Determine the [x, y] coordinate at the center of the cell enclosing the given text.  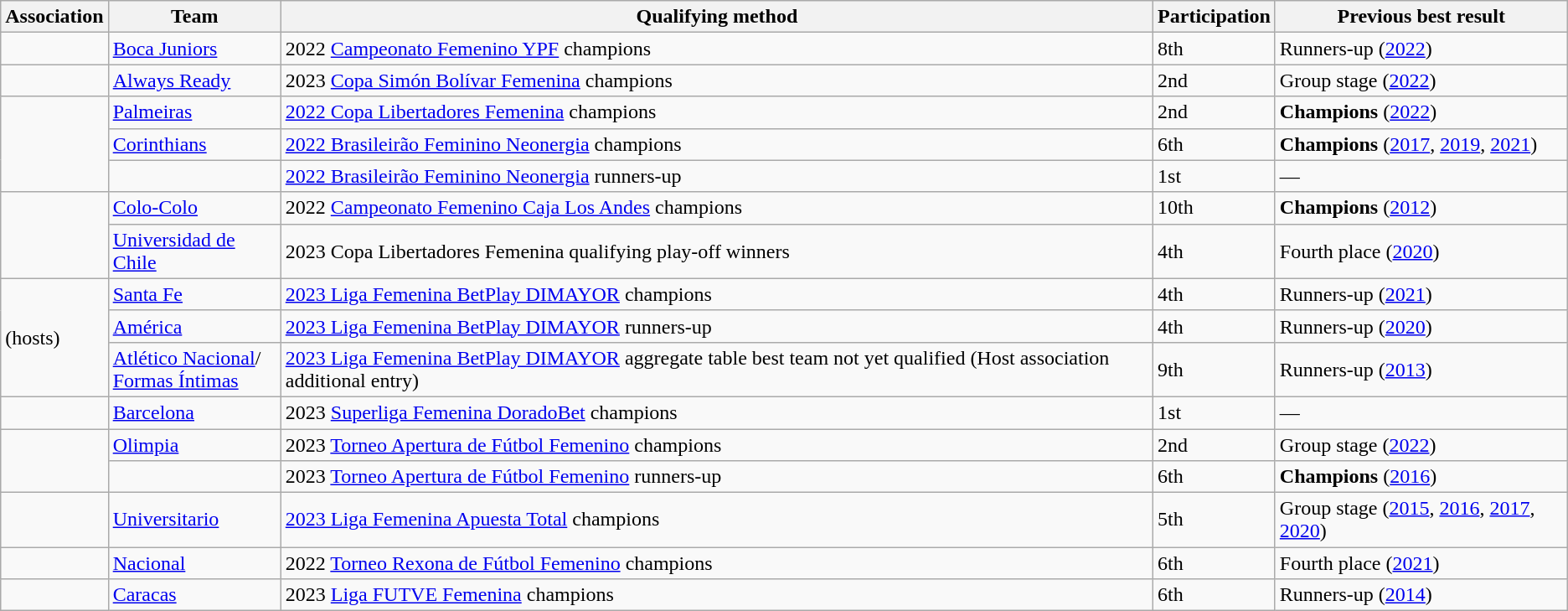
Universitario [194, 520]
Boca Juniors [194, 49]
5th [1215, 520]
Champions (2022) [1421, 112]
2022 Brasileirão Feminino Neonergia champions [717, 144]
8th [1215, 49]
2023 Copa Libertadores Femenina qualifying play-off winners [717, 251]
2023 Liga Femenina BetPlay DIMAYOR champions [717, 294]
Nacional [194, 563]
Corinthians [194, 144]
2023 Torneo Apertura de Fútbol Femenino champions [717, 445]
Runners-up (2022) [1421, 49]
Atlético Nacional/Formas Íntimas [194, 369]
2023 Torneo Apertura de Fútbol Femenino runners-up [717, 477]
Team [194, 17]
Fourth place (2021) [1421, 563]
Palmeiras [194, 112]
2022 Campeonato Femenino Caja Los Andes champions [717, 208]
Previous best result [1421, 17]
2022 Copa Libertadores Femenina champions [717, 112]
10th [1215, 208]
Colo-Colo [194, 208]
Universidad de Chile [194, 251]
Olimpia [194, 445]
Runners-up (2020) [1421, 326]
(hosts) [54, 337]
2023 Liga Femenina BetPlay DIMAYOR runners-up [717, 326]
Runners-up (2013) [1421, 369]
9th [1215, 369]
Always Ready [194, 80]
Group stage (2015, 2016, 2017, 2020) [1421, 520]
2022 Campeonato Femenino YPF champions [717, 49]
2022 Brasileirão Feminino Neonergia runners-up [717, 176]
Santa Fe [194, 294]
América [194, 326]
Caracas [194, 595]
2023 Superliga Femenina DoradoBet champions [717, 412]
Champions (2017, 2019, 2021) [1421, 144]
2023 Liga Femenina BetPlay DIMAYOR aggregate table best team not yet qualified (Host association additional entry) [717, 369]
2022 Torneo Rexona de Fútbol Femenino champions [717, 563]
Qualifying method [717, 17]
Champions (2012) [1421, 208]
Barcelona [194, 412]
2023 Liga FUTVE Femenina champions [717, 595]
Runners-up (2021) [1421, 294]
Runners-up (2014) [1421, 595]
Participation [1215, 17]
2023 Liga Femenina Apuesta Total champions [717, 520]
Champions (2016) [1421, 477]
Fourth place (2020) [1421, 251]
Association [54, 17]
2023 Copa Simón Bolívar Femenina champions [717, 80]
